Pinpoint the cell where the given text exists, returning its (x, y) midpoint coordinate. 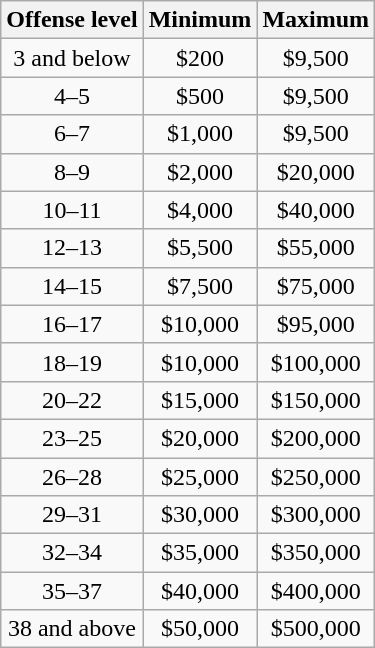
3 and below (72, 58)
6–7 (72, 134)
20–22 (72, 400)
Minimum (200, 20)
$500,000 (316, 629)
$150,000 (316, 400)
29–31 (72, 515)
Maximum (316, 20)
$5,500 (200, 248)
$1,000 (200, 134)
Offense level (72, 20)
$30,000 (200, 515)
12–13 (72, 248)
16–17 (72, 324)
$75,000 (316, 286)
$4,000 (200, 210)
14–15 (72, 286)
$95,000 (316, 324)
$50,000 (200, 629)
$100,000 (316, 362)
8–9 (72, 172)
18–19 (72, 362)
$35,000 (200, 553)
32–34 (72, 553)
$2,000 (200, 172)
38 and above (72, 629)
26–28 (72, 477)
4–5 (72, 96)
35–37 (72, 591)
$25,000 (200, 477)
$55,000 (316, 248)
10–11 (72, 210)
$300,000 (316, 515)
$200,000 (316, 438)
$250,000 (316, 477)
$500 (200, 96)
$400,000 (316, 591)
$7,500 (200, 286)
$15,000 (200, 400)
$200 (200, 58)
23–25 (72, 438)
$350,000 (316, 553)
